Detect which cell encompasses the target text, then output its (x, y) center coordinate. 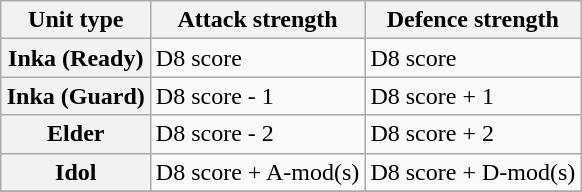
D8 score + A-mod(s) (258, 172)
Attack strength (258, 20)
D8 score + 2 (473, 134)
D8 score + 1 (473, 96)
Inka (Guard) (76, 96)
D8 score - 2 (258, 134)
Inka (Ready) (76, 58)
D8 score + D-mod(s) (473, 172)
Defence strength (473, 20)
D8 score - 1 (258, 96)
Elder (76, 134)
Unit type (76, 20)
Idol (76, 172)
